Return [x, y] of the center of cell containing provided text 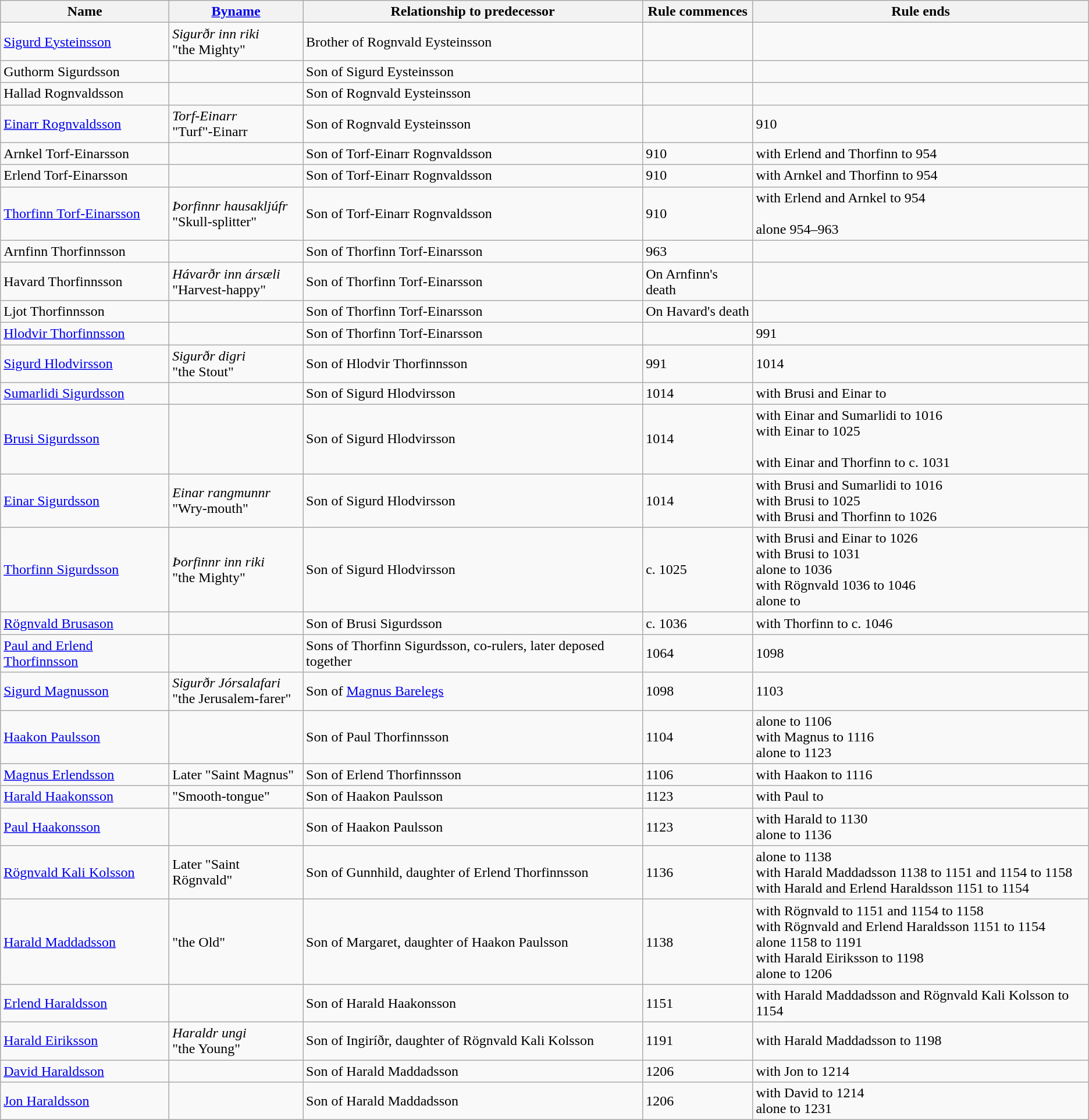
Haraldr ungi"the Young" [236, 1041]
On Arnfinn's death [698, 281]
963 [698, 251]
Sumarlidi Sigurdsson [85, 394]
Sigurd Hlodvirsson [85, 363]
with Paul to [920, 797]
1106 [698, 775]
with Brusi and Sumarlidi to 1016 with Brusi to 1025with Brusi and Thorfinn to 1026 [920, 501]
Rule commences [698, 12]
Sigurðr inn riki "the Mighty" [236, 42]
Hávarðr inn ársæli"Harvest-happy" [236, 281]
with Harald Maddadsson and Rögnvald Kali Kolsson to 1154 [920, 1003]
c. 1025 [698, 570]
with Einar and Sumarlidi to 1016 with Einar to 1025with Einar and Thorfinn to c. 1031 [920, 440]
with Rögnvald to 1151 and 1154 to 1158 with Rögnvald and Erlend Haraldsson 1151 to 1154 alone 1158 to 1191with Harald Eiriksson to 1198 alone to 1206 [920, 941]
1104 [698, 737]
1103 [920, 691]
with Harald to 1130alone to 1136 [920, 827]
Son of Hlodvir Thorfinnsson [472, 363]
Name [85, 12]
Son of Gunnhild, daughter of Erlend Thorfinnsson [472, 872]
with Brusi and Einar to 1026 with Brusi to 1031alone to 1036with Rögnvald 1036 to 1046alone to [920, 570]
Sigurðr Jórsalafari"the Jerusalem-farer" [236, 691]
Rögnvald Kali Kolsson [85, 872]
with Harald Maddadsson to 1198 [920, 1041]
Hlodvir Thorfinnsson [85, 333]
1136 [698, 872]
alone to 1138with Harald Maddadsson 1138 to 1151 and 1154 to 1158 with Harald and Erlend Haraldsson 1151 to 1154 [920, 872]
with Thorfinn to c. 1046 [920, 623]
Later "Saint Rögnvald" [236, 872]
Byname [236, 12]
Haakon Paulsson [85, 737]
Sigurd Eysteinsson [85, 42]
David Haraldsson [85, 1071]
1064 [698, 654]
Harald Maddadsson [85, 941]
Einarr Rognvaldsson [85, 123]
Havard Thorfinnsson [85, 281]
Guthorm Sigurdsson [85, 72]
with Arnkel and Thorfinn to 954 [920, 176]
Brother of Rognvald Eysteinsson [472, 42]
Relationship to predecessor [472, 12]
with Brusi and Einar to [920, 394]
1151 [698, 1003]
Hallad Rognvaldsson [85, 94]
Paul and Erlend Thorfinnsson [85, 654]
Sigurd Magnusson [85, 691]
alone to 1106with Magnus to 1116 alone to 1123 [920, 737]
with Haakon to 1116 [920, 775]
Son of Margaret, daughter of Haakon Paulsson [472, 941]
with Jon to 1214 [920, 1071]
Rögnvald Brusason [85, 623]
with Erlend and Arnkel to 954alone 954–963 [920, 213]
Son of Harald Haakonsson [472, 1003]
Magnus Erlendsson [85, 775]
Harald Eiriksson [85, 1041]
Torf-Einarr "Turf"-Einarr [236, 123]
Þorfinnr inn riki"the Mighty" [236, 570]
Einar rangmunnr"Wry-mouth" [236, 501]
Sons of Thorfinn Sigurdsson, co-rulers, later deposed together [472, 654]
Son of Magnus Barelegs [472, 691]
Harald Haakonsson [85, 797]
Son of Brusi Sigurdsson [472, 623]
Erlend Torf-Einarsson [85, 176]
Erlend Haraldsson [85, 1003]
Son of Sigurd Eysteinsson [472, 72]
Brusi Sigurdsson [85, 440]
Þorfinnr hausakljúfr"Skull-splitter" [236, 213]
Son of Ingiríðr, daughter of Rögnvald Kali Kolsson [472, 1041]
Son of Paul Thorfinnsson [472, 737]
Einar Sigurdsson [85, 501]
"Smooth-tongue" [236, 797]
Arnkel Torf-Einarsson [85, 154]
Sigurðr digri"the Stout" [236, 363]
Paul Haakonsson [85, 827]
1138 [698, 941]
"the Old" [236, 941]
Ljot Thorfinnsson [85, 311]
Rule ends [920, 12]
1191 [698, 1041]
Thorfinn Torf-Einarsson [85, 213]
with David to 1214alone to 1231 [920, 1101]
Jon Haraldsson [85, 1101]
Arnfinn Thorfinnsson [85, 251]
with Erlend and Thorfinn to 954 [920, 154]
Thorfinn Sigurdsson [85, 570]
Later "Saint Magnus" [236, 775]
On Havard's death [698, 311]
Son of Erlend Thorfinnsson [472, 775]
c. 1036 [698, 623]
